Extract the (x, y) coordinate from the center of the cell holding the provided text.  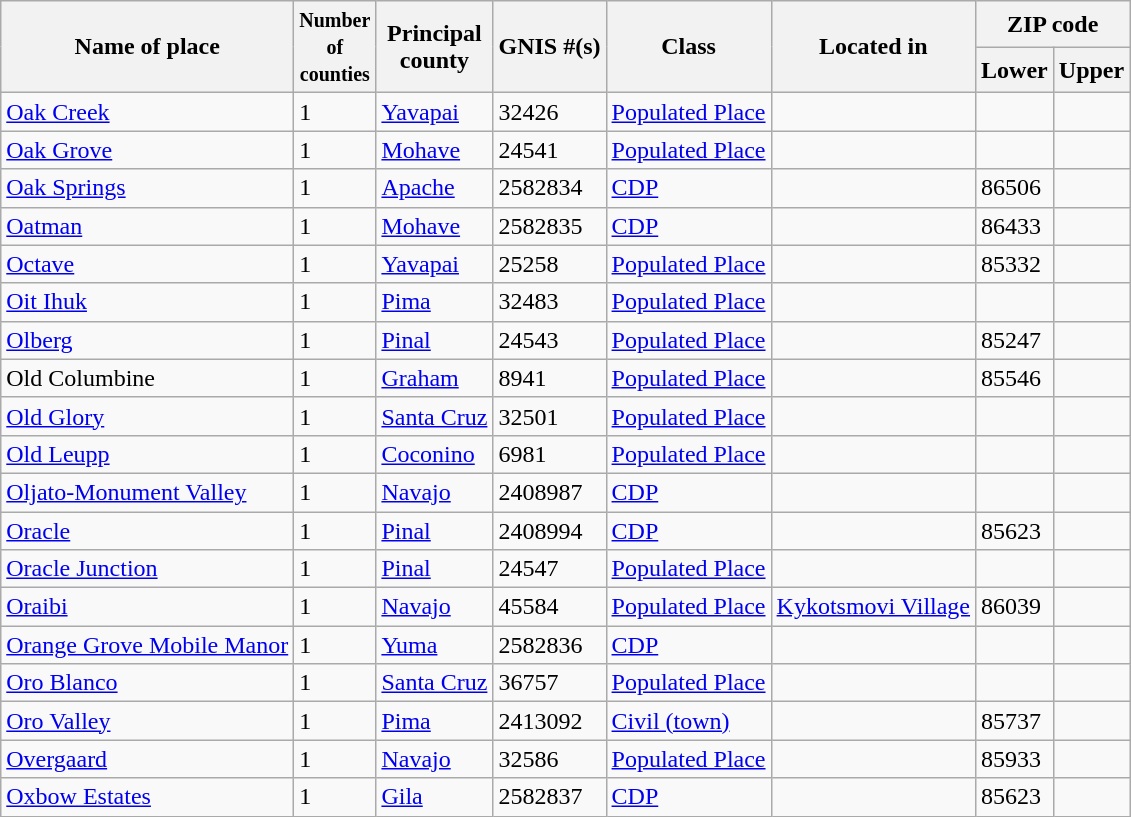
Upper (1091, 70)
Lower (1015, 70)
45584 (550, 607)
85247 (1015, 340)
Oracle (148, 531)
2582835 (550, 226)
2582836 (550, 645)
Oak Grove (148, 150)
Graham (434, 378)
Overgaard (148, 759)
Civil (town) (688, 721)
24543 (550, 340)
2408987 (550, 492)
Yuma (434, 645)
32483 (550, 302)
Orange Grove Mobile Manor (148, 645)
85933 (1015, 759)
86039 (1015, 607)
2408994 (550, 531)
85332 (1015, 264)
85737 (1015, 721)
Oro Blanco (148, 683)
2582834 (550, 188)
Apache (434, 188)
2413092 (550, 721)
6981 (550, 454)
GNIS #(s) (550, 47)
Number ofcounties (335, 47)
Octave (148, 264)
2582837 (550, 797)
36757 (550, 683)
86506 (1015, 188)
Oro Valley (148, 721)
Coconino (434, 454)
8941 (550, 378)
32501 (550, 416)
Olberg (148, 340)
32586 (550, 759)
Kykotsmovi Village (874, 607)
Oatman (148, 226)
24541 (550, 150)
Gila (434, 797)
Name of place (148, 47)
Old Glory (148, 416)
Oak Springs (148, 188)
Oraibi (148, 607)
86433 (1015, 226)
Oljato-Monument Valley (148, 492)
Oxbow Estates (148, 797)
Principal county (434, 47)
24547 (550, 569)
Oak Creek (148, 112)
32426 (550, 112)
Located in (874, 47)
Old Columbine (148, 378)
Old Leupp (148, 454)
25258 (550, 264)
Oracle Junction (148, 569)
ZIP code (1053, 24)
Oit Ihuk (148, 302)
Class (688, 47)
85546 (1015, 378)
